Return the (x, y) coordinate for the center point of the cell that contains the specified text.  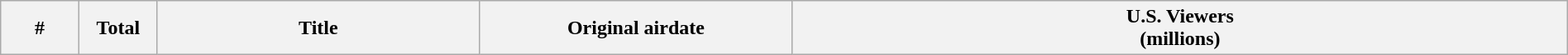
U.S. Viewers(millions) (1179, 28)
Original airdate (635, 28)
Total (117, 28)
Title (318, 28)
# (40, 28)
